Output the (x, y) coordinate of the center of the cell containing the given text.  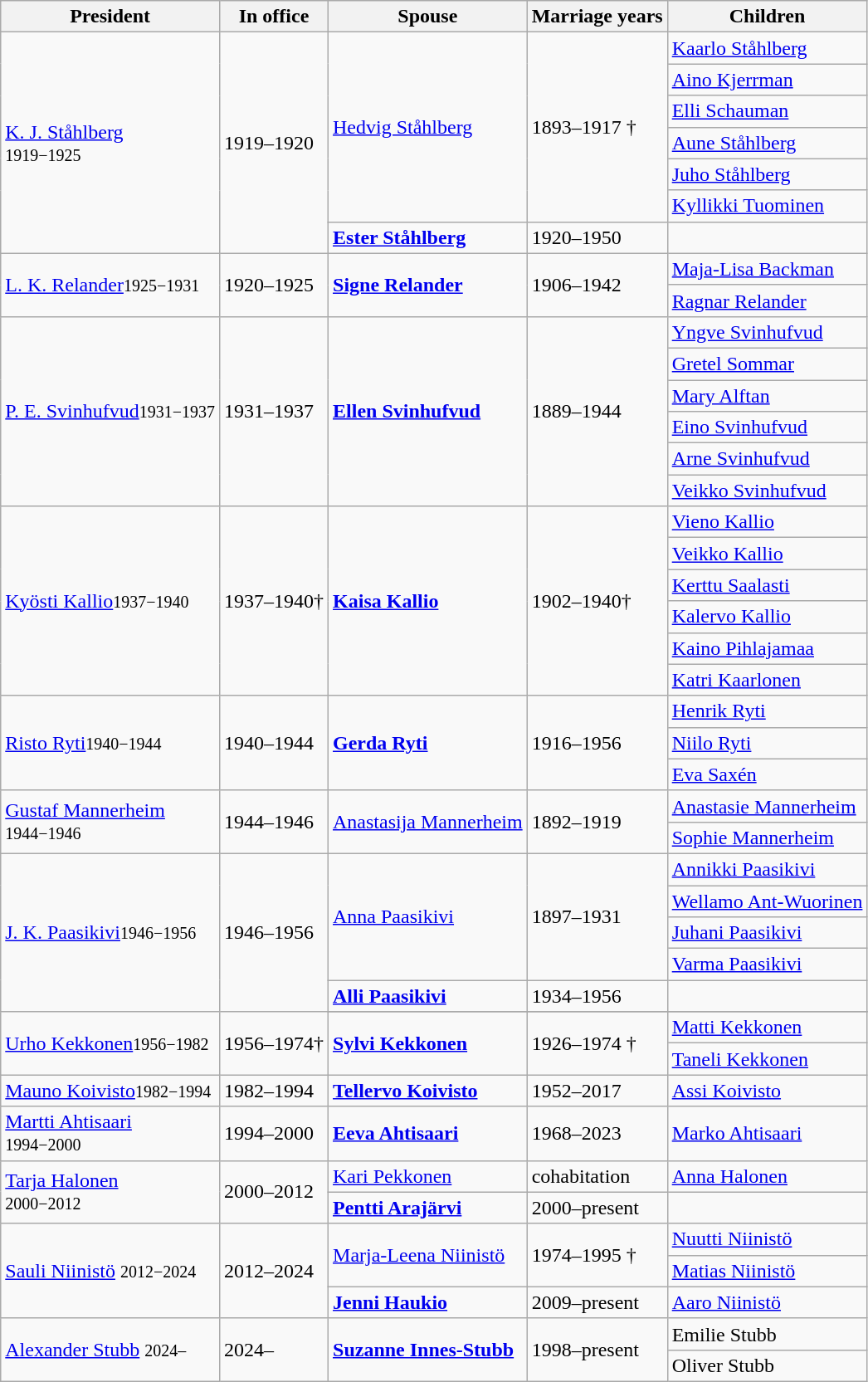
1906–1942 (597, 285)
Arne Svinhufvud (767, 459)
1940–1944 (274, 743)
1902–1940† (597, 601)
Annikki Paasikivi (767, 869)
Taneli Kekkonen (767, 1059)
Oliver Stubb (767, 1365)
2012–2024 (274, 1271)
Juhani Paasikivi (767, 933)
1897–1931 (597, 916)
2000–present (597, 1208)
2000–2012 (274, 1192)
Tarja Halonen2000−2012 (110, 1192)
Sylvi Kekkonen (428, 1043)
Anastasija Mannerheim (428, 822)
J. K. Paasikivi1946−1956 (110, 932)
Nuutti Niinistö (767, 1239)
Kyösti Kallio1937−1940 (110, 601)
1916–1956 (597, 743)
1892–1919 (597, 822)
Anna Paasikivi (428, 916)
Kyllikki Tuominen (767, 206)
Kari Pekkonen (428, 1176)
Kerttu Saalasti (767, 585)
Henrik Ryti (767, 711)
1920–1950 (597, 237)
Yngve Svinhufvud (767, 332)
P. E. Svinhufvud1931−1937 (110, 411)
Spouse (428, 17)
Risto Ryti1940−1944 (110, 743)
Urho Kekkonen1956−1982 (110, 1043)
K. J. Ståhlberg1919−1925 (110, 143)
Eva Saxén (767, 774)
Tellervo Koivisto (428, 1091)
Matias Niinistö (767, 1271)
Aune Ståhlberg (767, 143)
Pentti Arajärvi (428, 1208)
Varma Paasikivi (767, 964)
L. K. Relander1925−1931 (110, 285)
Mary Alftan (767, 396)
Alli Paasikivi (428, 996)
Sauli Niinistö 2012−2024 (110, 1271)
Veikko Svinhufvud (767, 491)
Kaisa Kallio (428, 601)
Marja-Leena Niinistö (428, 1255)
Katri Kaarlonen (767, 680)
In office (274, 17)
Marko Ahtisaari (767, 1134)
Mauno Koivisto1982−1994 (110, 1091)
Alexander Stubb 2024– (110, 1350)
Kaarlo Ståhlberg (767, 48)
cohabitation (597, 1176)
1937–1940† (274, 601)
Kaino Pihlajamaa (767, 648)
Hedvig Ståhlberg (428, 127)
1889–1944 (597, 411)
1893–1917 † (597, 127)
1998–present (597, 1350)
Aaro Niinistö (767, 1302)
Ragnar Relander (767, 300)
Veikko Kallio (767, 554)
Anastasie Mannerheim (767, 806)
Eeva Ahtisaari (428, 1134)
Assi Koivisto (767, 1091)
Elli Schauman (767, 111)
Niilo Ryti (767, 743)
Signe Relander (428, 285)
1934–1956 (597, 996)
Gerda Ryti (428, 743)
Ellen Svinhufvud (428, 411)
Marriage years (597, 17)
Matti Kekkonen (767, 1028)
Kalervo Kallio (767, 617)
2024– (274, 1350)
1919–1920 (274, 143)
Gretel Sommar (767, 364)
President (110, 17)
Ester Ståhlberg (428, 237)
1994–2000 (274, 1134)
Wellamo Ant-Wuorinen (767, 901)
1946–1956 (274, 932)
Martti Ahtisaari1994−2000 (110, 1134)
1982–1994 (274, 1091)
Sophie Mannerheim (767, 838)
1944–1946 (274, 822)
Aino Kjerrman (767, 80)
1956–1974† (274, 1043)
1974–1995 † (597, 1255)
Suzanne Innes-Stubb (428, 1350)
Vieno Kallio (767, 522)
Anna Halonen (767, 1176)
1920–1925 (274, 285)
1968–2023 (597, 1134)
Jenni Haukio (428, 1302)
Eino Svinhufvud (767, 427)
2009–present (597, 1302)
1931–1937 (274, 411)
1952–2017 (597, 1091)
Children (767, 17)
Maja-Lisa Backman (767, 269)
Emilie Stubb (767, 1334)
Gustaf Mannerheim1944−1946 (110, 822)
Juho Ståhlberg (767, 174)
1926–1974 † (597, 1043)
